Return the (x, y) coordinate for the center point of the cell that contains the specified text.  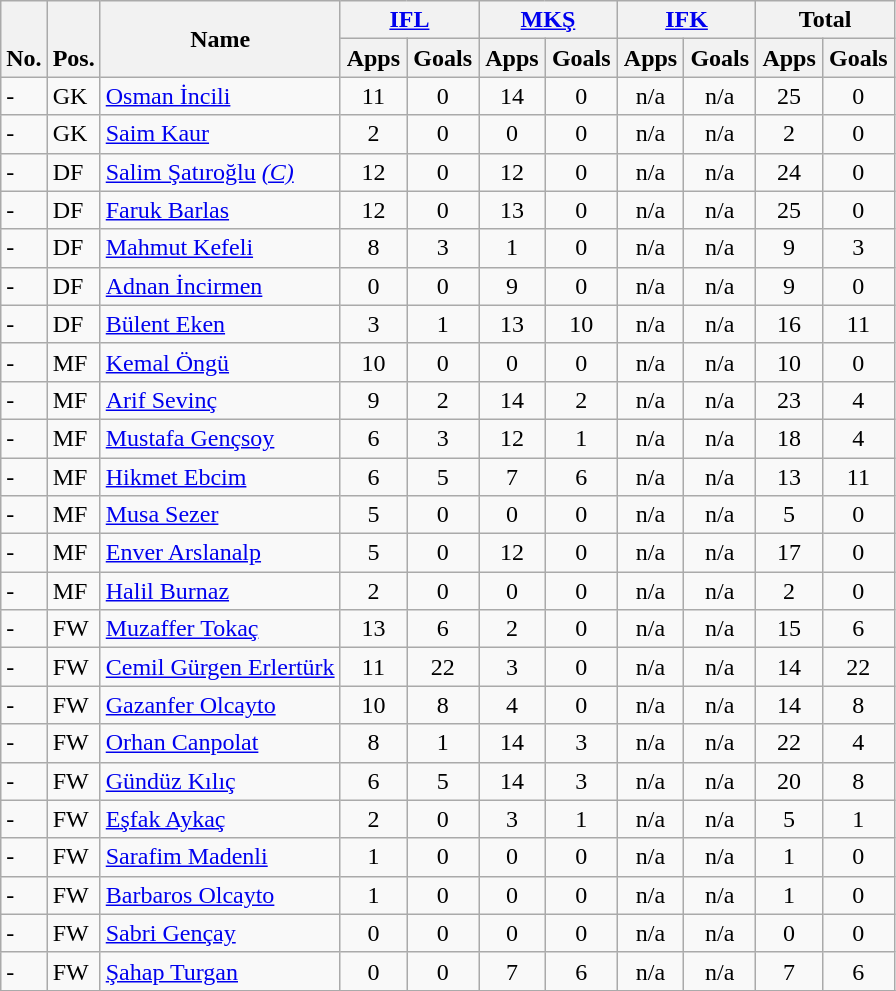
Mahmut Kefeli (220, 248)
Mustafa Gençsoy (220, 438)
18 (790, 438)
Hikmet Ebcim (220, 477)
Total (826, 20)
IFL (410, 20)
Enver Arslanalp (220, 553)
Faruk Barlas (220, 210)
Kemal Öngü (220, 362)
Sarafim Madenli (220, 857)
Sabri Gençay (220, 933)
Bülent Eken (220, 324)
20 (790, 781)
MKŞ (548, 20)
15 (790, 629)
Eşfak Aykaç (220, 819)
Gündüz Kılıç (220, 781)
Muzaffer Tokaç (220, 629)
23 (790, 400)
Arif Sevinç (220, 400)
Name (220, 39)
IFK (686, 20)
Halil Burnaz (220, 591)
Gazanfer Olcayto (220, 705)
Osman İncili (220, 96)
Musa Sezer (220, 515)
24 (790, 172)
Adnan İncirmen (220, 286)
Barbaros Olcayto (220, 895)
No. (24, 39)
Pos. (74, 39)
Salim Şatıroğlu (C) (220, 172)
17 (790, 553)
Cemil Gürgen Erlertürk (220, 667)
16 (790, 324)
Orhan Canpolat (220, 743)
Şahap Turgan (220, 971)
Saim Kaur (220, 134)
